Identify which cell holds the provided text, then report its [X, Y] central coordinate. 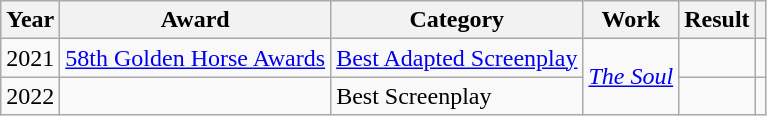
58th Golden Horse Awards [196, 58]
2022 [30, 96]
Result [717, 20]
Year [30, 20]
Work [631, 20]
Best Screenplay [457, 96]
2021 [30, 58]
Award [196, 20]
The Soul [631, 77]
Best Adapted Screenplay [457, 58]
Category [457, 20]
